From the cell containing the given text, extract its center point as (X, Y) coordinate. 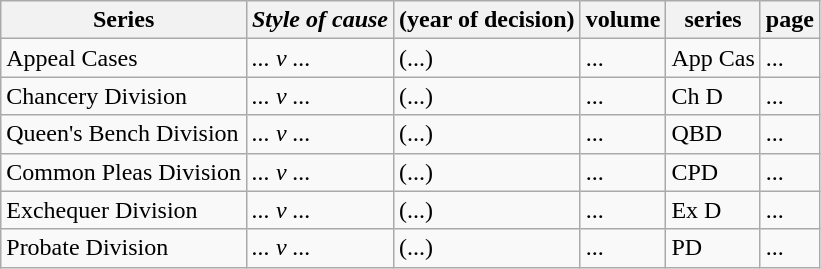
Series (124, 20)
volume (623, 20)
PD (713, 248)
Ex D (713, 210)
QBD (713, 134)
Exchequer Division (124, 210)
Chancery Division (124, 96)
Common Pleas Division (124, 172)
Appeal Cases (124, 58)
CPD (713, 172)
App Cas (713, 58)
series (713, 20)
Ch D (713, 96)
page (790, 20)
(year of decision) (488, 20)
Probate Division (124, 248)
Queen's Bench Division (124, 134)
Style of cause (320, 20)
